Scan for the cell matching the given text and deliver its (x, y) coordinate at center. 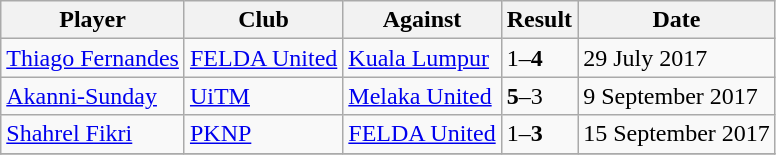
Akanni-Sunday (93, 96)
1–3 (539, 134)
Melaka United (422, 96)
UiTM (263, 96)
Thiago Fernandes (93, 58)
Against (422, 20)
PKNP (263, 134)
Player (93, 20)
Kuala Lumpur (422, 58)
15 September 2017 (677, 134)
Shahrel Fikri (93, 134)
Club (263, 20)
29 July 2017 (677, 58)
Result (539, 20)
Date (677, 20)
1–4 (539, 58)
9 September 2017 (677, 96)
5–3 (539, 96)
